From the cell containing the given text, extract its center point as (x, y) coordinate. 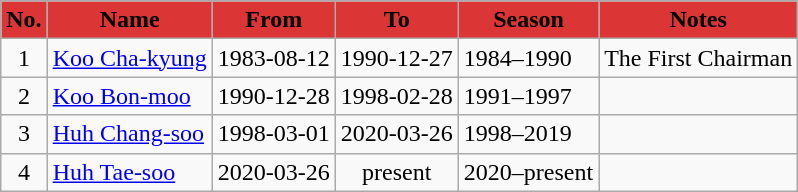
1991–1997 (528, 96)
1990-12-28 (274, 96)
1990-12-27 (396, 58)
2020–present (528, 172)
Name (130, 20)
1984–1990 (528, 58)
Notes (698, 20)
1998–2019 (528, 134)
To (396, 20)
No. (24, 20)
The First Chairman (698, 58)
Huh Tae-soo (130, 172)
1998-03-01 (274, 134)
1983-08-12 (274, 58)
1 (24, 58)
4 (24, 172)
Koo Cha-kyung (130, 58)
Season (528, 20)
2 (24, 96)
Koo Bon-moo (130, 96)
Huh Chang-soo (130, 134)
3 (24, 134)
From (274, 20)
1998-02-28 (396, 96)
present (396, 172)
